Determine the (X, Y) coordinate at the center of the cell enclosing the given text.  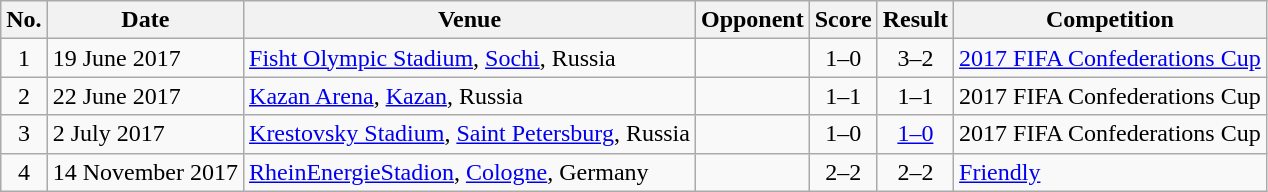
Result (915, 20)
Competition (1110, 20)
RheinEnergieStadion, Cologne, Germany (470, 172)
14 November 2017 (145, 172)
3 (24, 134)
Score (843, 20)
Date (145, 20)
4 (24, 172)
3–2 (915, 58)
1 (24, 58)
Kazan Arena, Kazan, Russia (470, 96)
Friendly (1110, 172)
22 June 2017 (145, 96)
No. (24, 20)
Fisht Olympic Stadium, Sochi, Russia (470, 58)
Venue (470, 20)
2 July 2017 (145, 134)
Opponent (752, 20)
19 June 2017 (145, 58)
Krestovsky Stadium, Saint Petersburg, Russia (470, 134)
2 (24, 96)
